Find where the given text appears and provide that cell's center as [X, Y] coordinate. 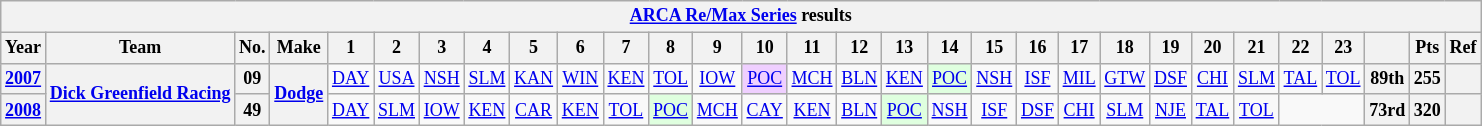
2 [397, 48]
18 [1125, 48]
16 [1038, 48]
CAY [764, 110]
KAN [534, 78]
17 [1079, 48]
12 [860, 48]
9 [717, 48]
ARCA Re/Max Series results [741, 16]
Dick Greenfield Racing [140, 94]
21 [1257, 48]
49 [252, 110]
19 [1171, 48]
20 [1212, 48]
2008 [24, 110]
USA [397, 78]
09 [252, 78]
15 [994, 48]
22 [1300, 48]
CAR [534, 110]
Team [140, 48]
MIL [1079, 78]
WIN [580, 78]
13 [905, 48]
320 [1428, 110]
1 [351, 48]
3 [442, 48]
Make [299, 48]
255 [1428, 78]
89th [1388, 78]
23 [1344, 48]
10 [764, 48]
14 [950, 48]
6 [580, 48]
2007 [24, 78]
Year [24, 48]
7 [626, 48]
73rd [1388, 110]
8 [671, 48]
Dodge [299, 94]
No. [252, 48]
GTW [1125, 78]
Ref [1463, 48]
NJE [1171, 110]
11 [812, 48]
4 [487, 48]
5 [534, 48]
Pts [1428, 48]
